Capture the cell that displays the provided text and extract its [X, Y] central coordinate. 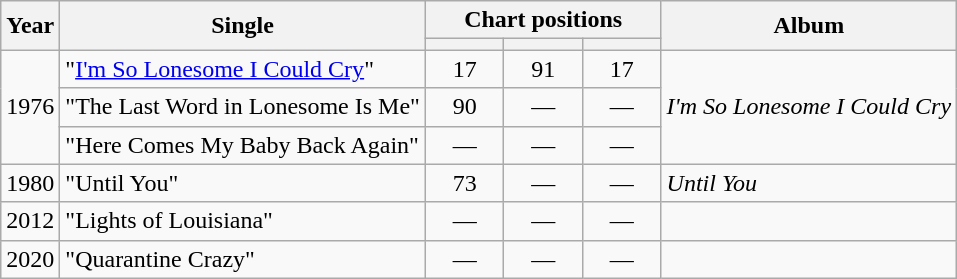
90 [464, 107]
I'm So Lonesome I Could Cry [809, 107]
Album [809, 26]
1976 [30, 107]
Single [243, 26]
2012 [30, 221]
"Until You" [243, 183]
"Lights of Louisiana" [243, 221]
"Quarantine Crazy" [243, 259]
2020 [30, 259]
"The Last Word in Lonesome Is Me" [243, 107]
Year [30, 26]
73 [464, 183]
91 [544, 69]
"I'm So Lonesome I Could Cry" [243, 69]
Chart positions [543, 20]
"Here Comes My Baby Back Again" [243, 145]
1980 [30, 183]
Until You [809, 183]
